Pinpoint the cell where the given text exists, returning its (x, y) midpoint coordinate. 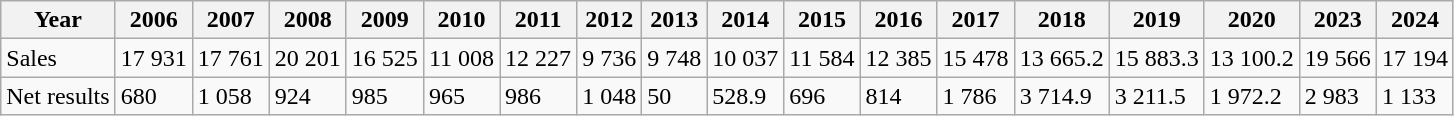
2009 (384, 20)
20 201 (308, 58)
Net results (58, 96)
2011 (538, 20)
16 525 (384, 58)
2014 (746, 20)
2006 (154, 20)
Sales (58, 58)
9 748 (674, 58)
11 008 (461, 58)
9 736 (610, 58)
680 (154, 96)
2008 (308, 20)
12 385 (898, 58)
1 058 (230, 96)
2007 (230, 20)
986 (538, 96)
2019 (1156, 20)
15 478 (976, 58)
2015 (822, 20)
924 (308, 96)
3 714.9 (1062, 96)
965 (461, 96)
696 (822, 96)
3 211.5 (1156, 96)
17 761 (230, 58)
13 665.2 (1062, 58)
13 100.2 (1252, 58)
1 786 (976, 96)
528.9 (746, 96)
2012 (610, 20)
2016 (898, 20)
985 (384, 96)
1 133 (1414, 96)
15 883.3 (1156, 58)
1 048 (610, 96)
2023 (1338, 20)
2020 (1252, 20)
10 037 (746, 58)
2024 (1414, 20)
1 972.2 (1252, 96)
19 566 (1338, 58)
2013 (674, 20)
12 227 (538, 58)
50 (674, 96)
2018 (1062, 20)
11 584 (822, 58)
2017 (976, 20)
17 931 (154, 58)
814 (898, 96)
2 983 (1338, 96)
2010 (461, 20)
Year (58, 20)
17 194 (1414, 58)
